Capture the cell that displays the provided text and extract its (X, Y) central coordinate. 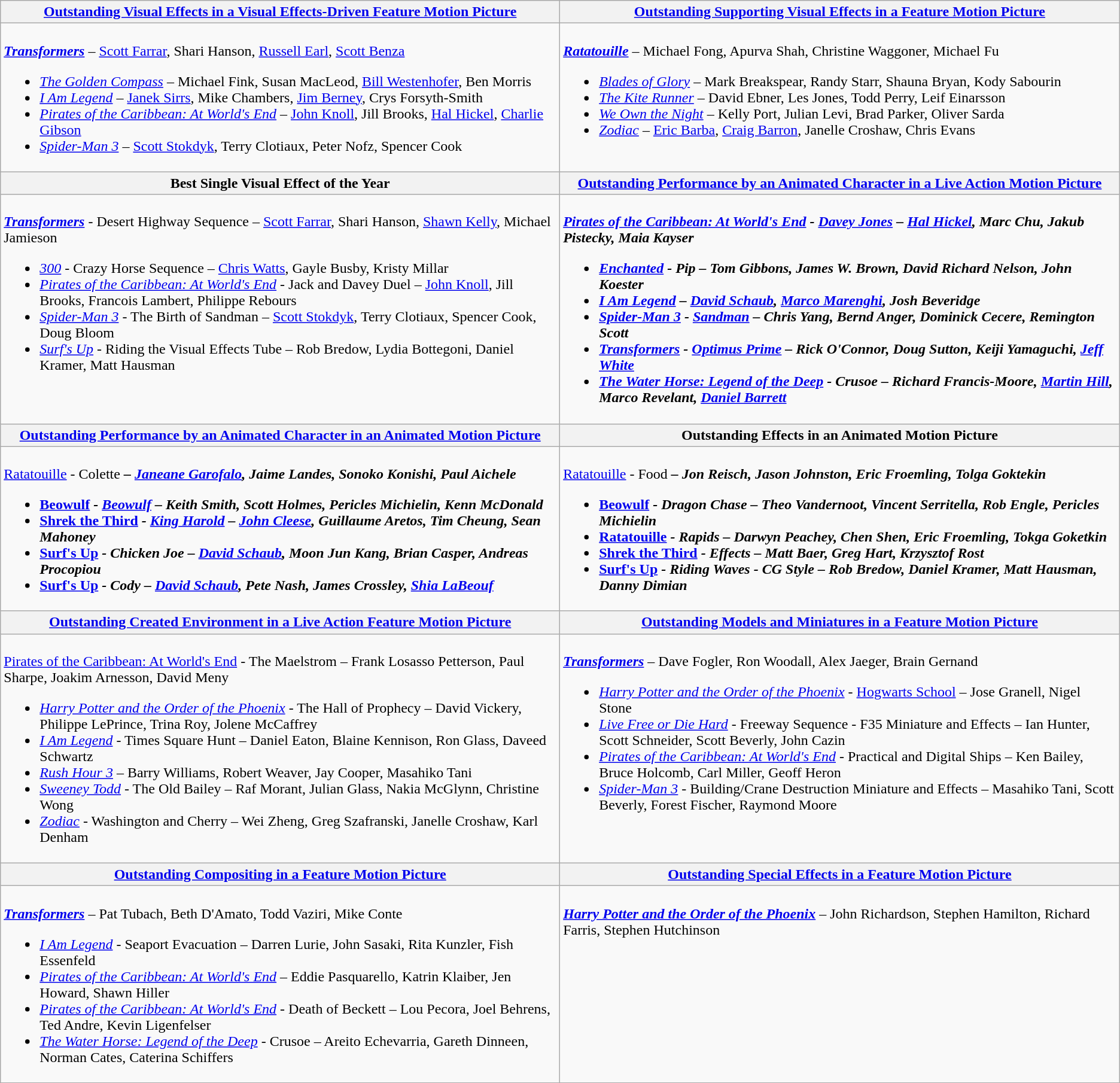
Outstanding Performance by an Animated Character in an Animated Motion Picture (280, 435)
Outstanding Supporting Visual Effects in a Feature Motion Picture (840, 12)
Harry Potter and the Order of the Phoenix – John Richardson, Stephen Hamilton, Richard Farris, Stephen Hutchinson (840, 984)
Outstanding Performance by an Animated Character in a Live Action Motion Picture (840, 183)
Best Single Visual Effect of the Year (280, 183)
Outstanding Effects in an Animated Motion Picture (840, 435)
Outstanding Compositing in a Feature Motion Picture (280, 874)
Outstanding Special Effects in a Feature Motion Picture (840, 874)
Outstanding Models and Miniatures in a Feature Motion Picture (840, 622)
Outstanding Created Environment in a Live Action Feature Motion Picture (280, 622)
Outstanding Visual Effects in a Visual Effects-Driven Feature Motion Picture (280, 12)
